Return the (X, Y) coordinate for the center point of the cell that contains the specified text.  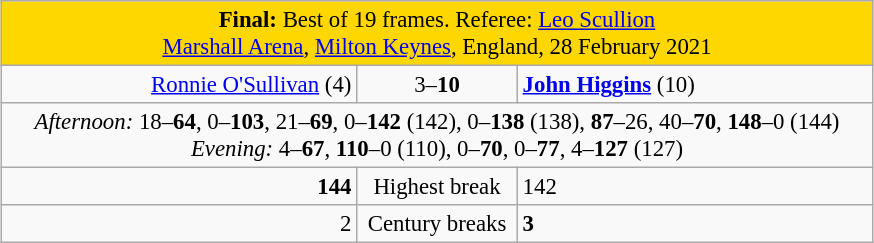
3 (695, 224)
Ronnie O'Sullivan (4) (179, 85)
Century breaks (438, 224)
2 (179, 224)
Final: Best of 19 frames. Referee: Leo Scullion Marshall Arena, Milton Keynes, England, 28 February 2021 (437, 34)
144 (179, 187)
John Higgins (10) (695, 85)
Afternoon: 18–64, 0–103, 21–69, 0–142 (142), 0–138 (138), 87–26, 40–70, 148–0 (144) Evening: 4–67, 110–0 (110), 0–70, 0–77, 4–127 (127) (437, 136)
3–10 (438, 85)
Highest break (438, 187)
142 (695, 187)
